Capture the cell that displays the provided text and extract its [x, y] central coordinate. 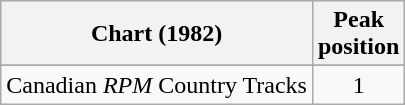
1 [358, 85]
Canadian RPM Country Tracks [157, 85]
Chart (1982) [157, 34]
Peakposition [358, 34]
